Output the [X, Y] coordinate of the center of the cell containing the given text.  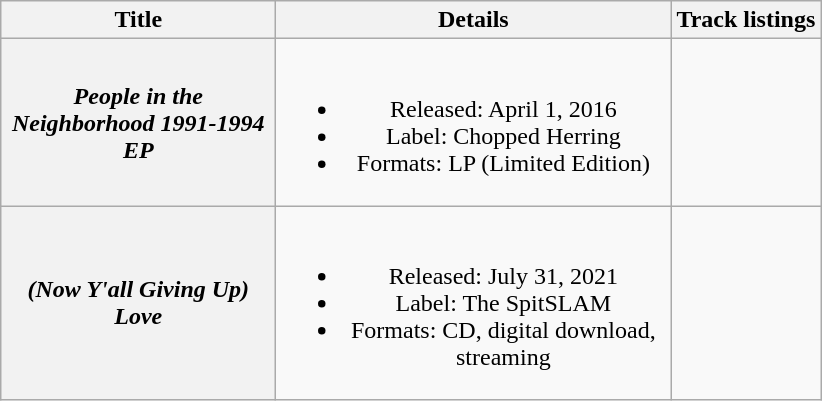
Details [474, 20]
Title [138, 20]
Released: July 31, 2021Label: The SpitSLAMFormats: CD, digital download, streaming [474, 303]
Released: April 1, 2016Label: Chopped HerringFormats: LP (Limited Edition) [474, 122]
Track listings [746, 20]
People in the Neighborhood 1991-1994 EP [138, 122]
(Now Y'all Giving Up) Love [138, 303]
